Scan for the cell matching the given text and deliver its [X, Y] coordinate at center. 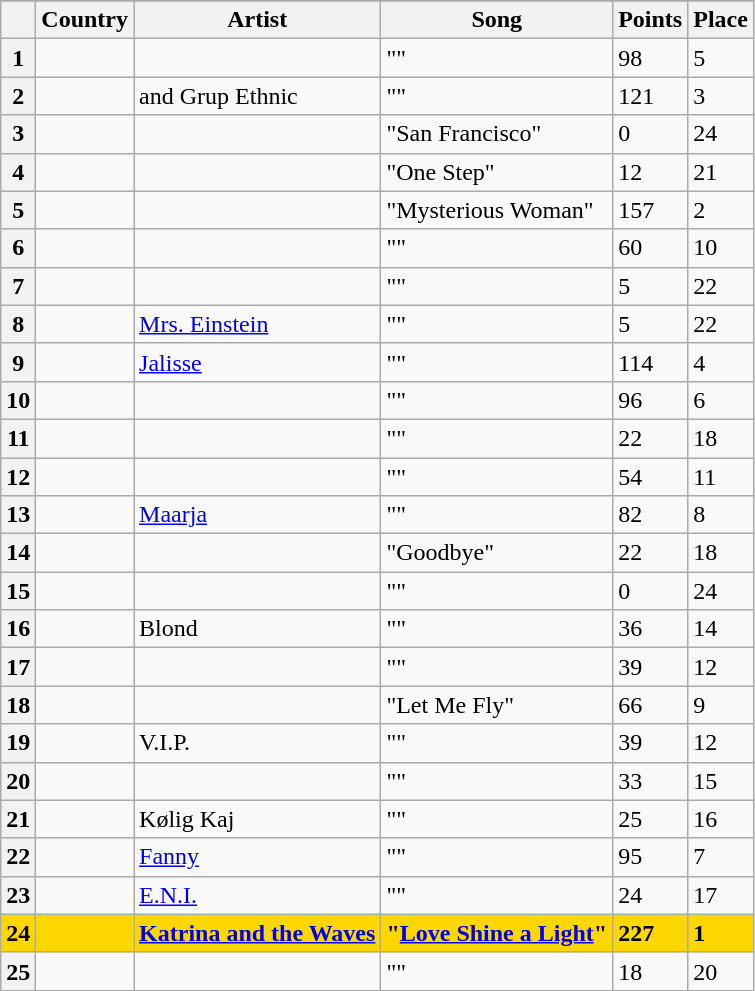
Song [497, 20]
and Grup Ethnic [258, 96]
Points [650, 20]
"Love Shine a Light" [497, 933]
"Let Me Fly" [497, 705]
60 [650, 248]
66 [650, 705]
95 [650, 857]
Fanny [258, 857]
V.I.P. [258, 743]
Maarja [258, 515]
Kølig Kaj [258, 819]
157 [650, 210]
23 [18, 895]
E.N.I. [258, 895]
"Goodbye" [497, 553]
19 [18, 743]
54 [650, 477]
Katrina and the Waves [258, 933]
Artist [258, 20]
36 [650, 629]
114 [650, 362]
96 [650, 400]
13 [18, 515]
Blond [258, 629]
Jalisse [258, 362]
"One Step" [497, 172]
82 [650, 515]
Place [721, 20]
227 [650, 933]
33 [650, 781]
Country [85, 20]
98 [650, 58]
"Mysterious Woman" [497, 210]
Mrs. Einstein [258, 324]
121 [650, 96]
"San Francisco" [497, 134]
